From the cell containing the given text, extract its center point as [X, Y] coordinate. 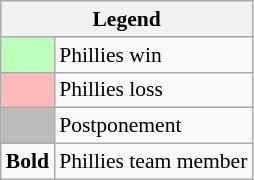
Bold [28, 162]
Phillies win [153, 55]
Phillies loss [153, 90]
Postponement [153, 126]
Legend [127, 19]
Phillies team member [153, 162]
